Return [x, y] of the center of cell containing provided text 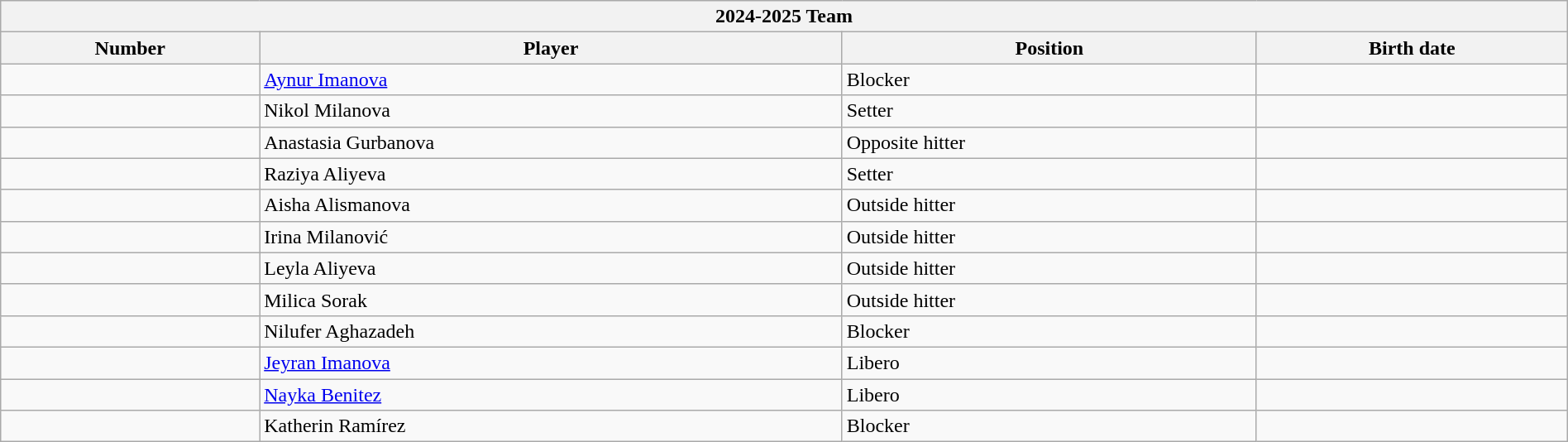
Raziya Aliyeva [551, 174]
Nilufer Aghazadeh [551, 331]
Aisha Alismanova [551, 205]
Nayka Benitez [551, 395]
Player [551, 48]
Aynur Imanova [551, 79]
2024-2025 Team [784, 17]
Leyla Aliyeva [551, 268]
Katherin Ramírez [551, 426]
Nikol Milanova [551, 111]
Irina Milanović [551, 237]
Number [131, 48]
Position [1049, 48]
Anastasia Gurbanova [551, 142]
Opposite hitter [1049, 142]
Jeyran Imanova [551, 363]
Birth date [1412, 48]
Milica Sorak [551, 300]
